Detect which cell encompasses the target text, then output its (x, y) center coordinate. 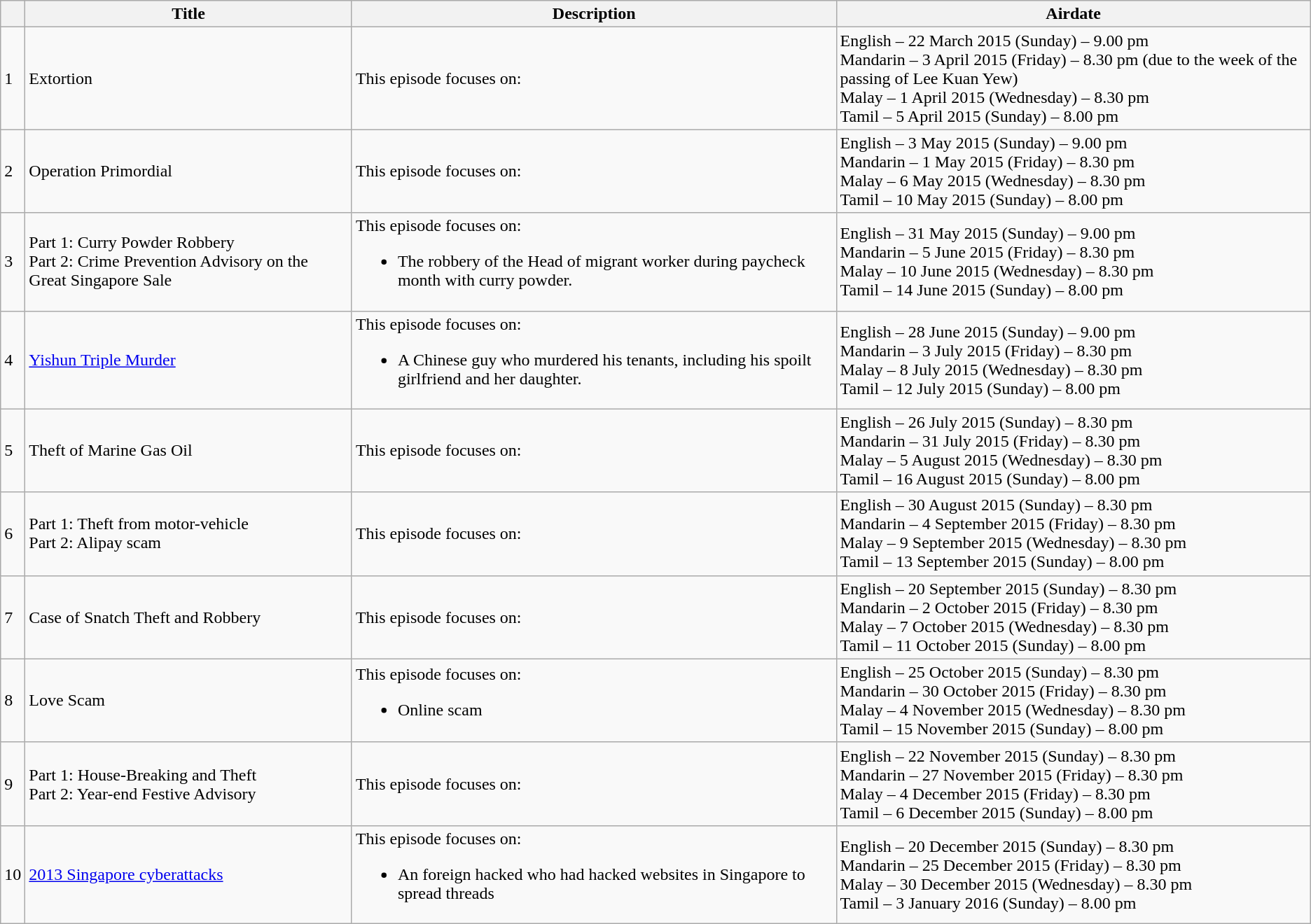
Part 1: Curry Powder Robbery Part 2: Crime Prevention Advisory on the Great Singapore Sale (189, 262)
Title (189, 14)
6 (13, 533)
2013 Singapore cyberattacks (189, 874)
5 (13, 451)
3 (13, 262)
9 (13, 784)
This episode focuses on:Online scam (594, 700)
Operation Primordial (189, 171)
This episode focuses on:The robbery of the Head of migrant worker during paycheck month with curry powder. (594, 262)
This episode focuses on:A Chinese guy who murdered his tenants, including his spoilt girlfriend and her daughter. (594, 360)
1 (13, 78)
This episode focuses on:An foreign hacked who had hacked websites in Singapore to spread threads (594, 874)
Part 1: Theft from motor-vehiclePart 2: Alipay scam (189, 533)
2 (13, 171)
4 (13, 360)
Part 1: House-Breaking and TheftPart 2: Year-end Festive Advisory (189, 784)
7 (13, 617)
Airdate (1073, 14)
Description (594, 14)
8 (13, 700)
Case of Snatch Theft and Robbery (189, 617)
10 (13, 874)
Love Scam (189, 700)
Theft of Marine Gas Oil (189, 451)
Yishun Triple Murder (189, 360)
Extortion (189, 78)
